From the cell containing the given text, extract its center point as (X, Y) coordinate. 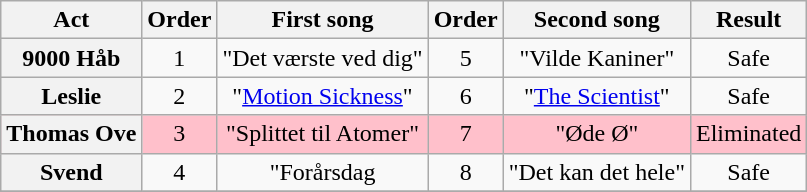
Second song (596, 20)
"Vilde Kaniner" (596, 58)
3 (180, 134)
6 (466, 96)
1 (180, 58)
8 (466, 172)
4 (180, 172)
"Forårsdag (322, 172)
"Øde Ø" (596, 134)
"Det værste ved dig" (322, 58)
Svend (72, 172)
First song (322, 20)
"Motion Sickness" (322, 96)
9000 Håb (72, 58)
"The Scientist" (596, 96)
Thomas Ove (72, 134)
Leslie (72, 96)
5 (466, 58)
7 (466, 134)
"Splittet til Atomer" (322, 134)
Eliminated (748, 134)
2 (180, 96)
"Det kan det hele" (596, 172)
Act (72, 20)
Result (748, 20)
